Find where the given text appears and provide that cell's center as (x, y) coordinate. 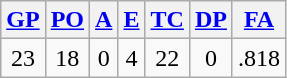
18 (67, 58)
23 (23, 58)
E (132, 20)
GP (23, 20)
A (104, 20)
FA (258, 20)
4 (132, 58)
TC (167, 20)
.818 (258, 58)
22 (167, 58)
DP (210, 20)
PO (67, 20)
